Pinpoint the cell where the given text exists, returning its [X, Y] midpoint coordinate. 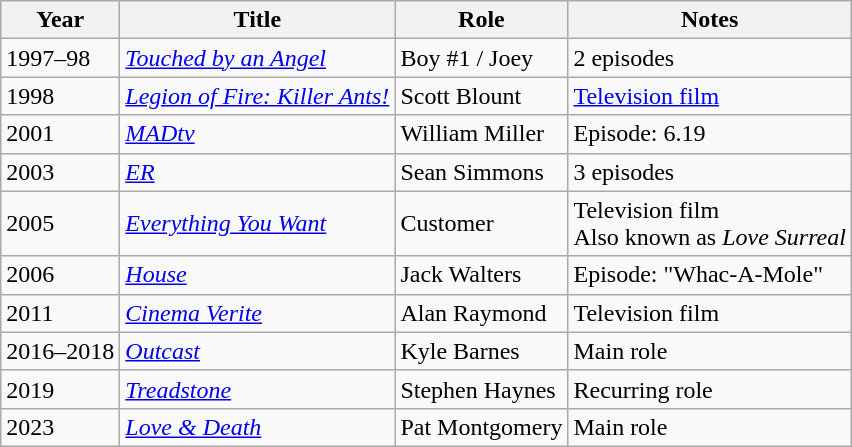
Everything You Want [258, 224]
1998 [60, 96]
Pat Montgomery [482, 427]
Kyle Barnes [482, 351]
Touched by an Angel [258, 58]
Notes [710, 20]
2 episodes [710, 58]
House [258, 275]
Role [482, 20]
Scott Blount [482, 96]
Alan Raymond [482, 313]
2019 [60, 389]
Title [258, 20]
Episode: 6.19 [710, 134]
2011 [60, 313]
Sean Simmons [482, 172]
Jack Walters [482, 275]
Television filmAlso known as Love Surreal [710, 224]
Stephen Haynes [482, 389]
Treadstone [258, 389]
2016–2018 [60, 351]
Cinema Verite [258, 313]
2006 [60, 275]
2023 [60, 427]
ER [258, 172]
Love & Death [258, 427]
MADtv [258, 134]
Episode: "Whac-A-Mole" [710, 275]
Recurring role [710, 389]
2001 [60, 134]
Outcast [258, 351]
Customer [482, 224]
William Miller [482, 134]
Legion of Fire: Killer Ants! [258, 96]
Boy #1 / Joey [482, 58]
2005 [60, 224]
2003 [60, 172]
Year [60, 20]
1997–98 [60, 58]
3 episodes [710, 172]
